Output the [X, Y] coordinate of the center of the cell containing the given text.  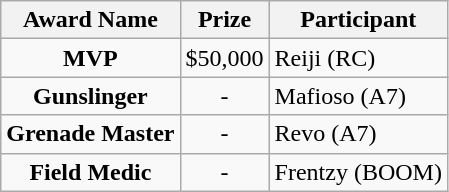
$50,000 [224, 58]
Reiji (RC) [358, 58]
Participant [358, 20]
Frentzy (BOOM) [358, 172]
Grenade Master [90, 134]
Field Medic [90, 172]
MVP [90, 58]
Mafioso (A7) [358, 96]
Prize [224, 20]
Gunslinger [90, 96]
Award Name [90, 20]
Revo (A7) [358, 134]
